Pinpoint the cell where the given text exists, returning its (X, Y) midpoint coordinate. 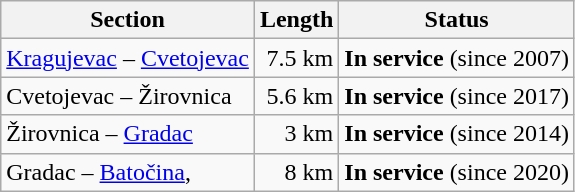
Žirovnica – Gradac (128, 134)
3 km (296, 134)
In service (since 2014) (457, 134)
5.6 km (296, 96)
Gradac – Batočina, (128, 172)
7.5 km (296, 58)
8 km (296, 172)
Kragujevac – Cvetojevac (128, 58)
In service (since 2007) (457, 58)
Status (457, 20)
In service (since 2020) (457, 172)
In service (since 2017) (457, 96)
Section (128, 20)
Cvetojevac – Žirovnica (128, 96)
Length (296, 20)
